Locate the cell with the specified text and output its [X, Y] center coordinate. 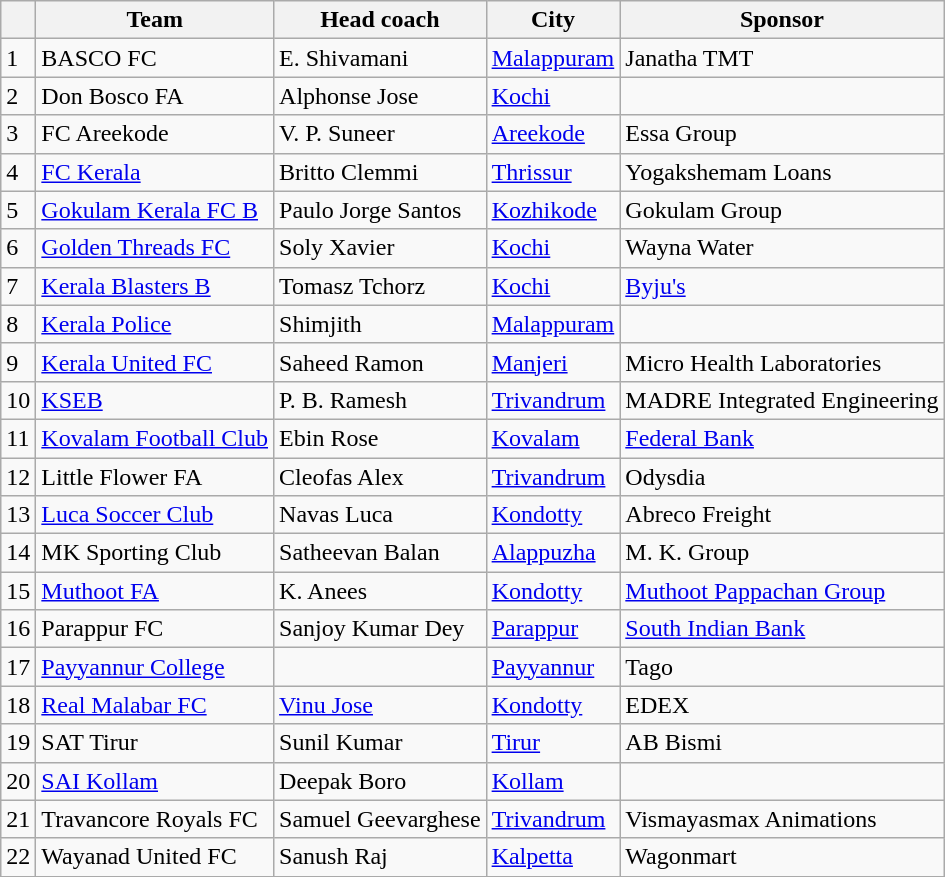
Shimjith [380, 324]
Little Flower FA [155, 477]
12 [18, 477]
M. K. Group [782, 553]
Federal Bank [782, 438]
Tirur [553, 743]
Soly Xavier [380, 248]
Satheevan Balan [380, 553]
Britto Clemmi [380, 172]
Sanjoy Kumar Dey [380, 629]
21 [18, 819]
Deepak Boro [380, 781]
Cleofas Alex [380, 477]
SAI Kollam [155, 781]
FC Kerala [155, 172]
Micro Health Laboratories [782, 362]
South Indian Bank [782, 629]
Wayna Water [782, 248]
Gokulam Kerala FC B [155, 210]
Golden Threads FC [155, 248]
Odysdia [782, 477]
Wagonmart [782, 857]
Ebin Rose [380, 438]
18 [18, 705]
V. P. Suneer [380, 134]
Essa Group [782, 134]
Luca Soccer Club [155, 515]
E. Shivamani [380, 58]
5 [18, 210]
Muthoot Pappachan Group [782, 591]
Head coach [380, 20]
Thrissur [553, 172]
1 [18, 58]
7 [18, 286]
BASCO FC [155, 58]
4 [18, 172]
Yogakshemam Loans [782, 172]
Manjeri [553, 362]
14 [18, 553]
Janatha TMT [782, 58]
Team [155, 20]
Samuel Geevarghese [380, 819]
Kozhikode [553, 210]
20 [18, 781]
Paulo Jorge Santos [380, 210]
8 [18, 324]
Wayanad United FC [155, 857]
P. B. Ramesh [380, 400]
Byju's [782, 286]
17 [18, 667]
Payyannur [553, 667]
Vismayasmax Animations [782, 819]
Tomasz Tchorz [380, 286]
Sanush Raj [380, 857]
Abreco Freight [782, 515]
Kerala Police [155, 324]
Kalpetta [553, 857]
Alappuzha [553, 553]
Saheed Ramon [380, 362]
Parappur FC [155, 629]
6 [18, 248]
19 [18, 743]
KSEB [155, 400]
Kovalam [553, 438]
FC Areekode [155, 134]
EDEX [782, 705]
Alphonse Jose [380, 96]
Sponsor [782, 20]
SAT Tirur [155, 743]
Kerala Blasters B [155, 286]
Kovalam Football Club [155, 438]
11 [18, 438]
Areekode [553, 134]
Payyannur College [155, 667]
Gokulam Group [782, 210]
Don Bosco FA [155, 96]
Kerala United FC [155, 362]
22 [18, 857]
Real Malabar FC [155, 705]
MK Sporting Club [155, 553]
15 [18, 591]
13 [18, 515]
City [553, 20]
Kollam [553, 781]
AB Bismi [782, 743]
Sunil Kumar [380, 743]
K. Anees [380, 591]
Muthoot FA [155, 591]
Travancore Royals FC [155, 819]
Parappur [553, 629]
16 [18, 629]
10 [18, 400]
9 [18, 362]
Vinu Jose [380, 705]
2 [18, 96]
Tago [782, 667]
MADRE Integrated Engineering [782, 400]
Navas Luca [380, 515]
3 [18, 134]
